For the text-containing cell, return its midpoint in (X, Y) coordinate format. 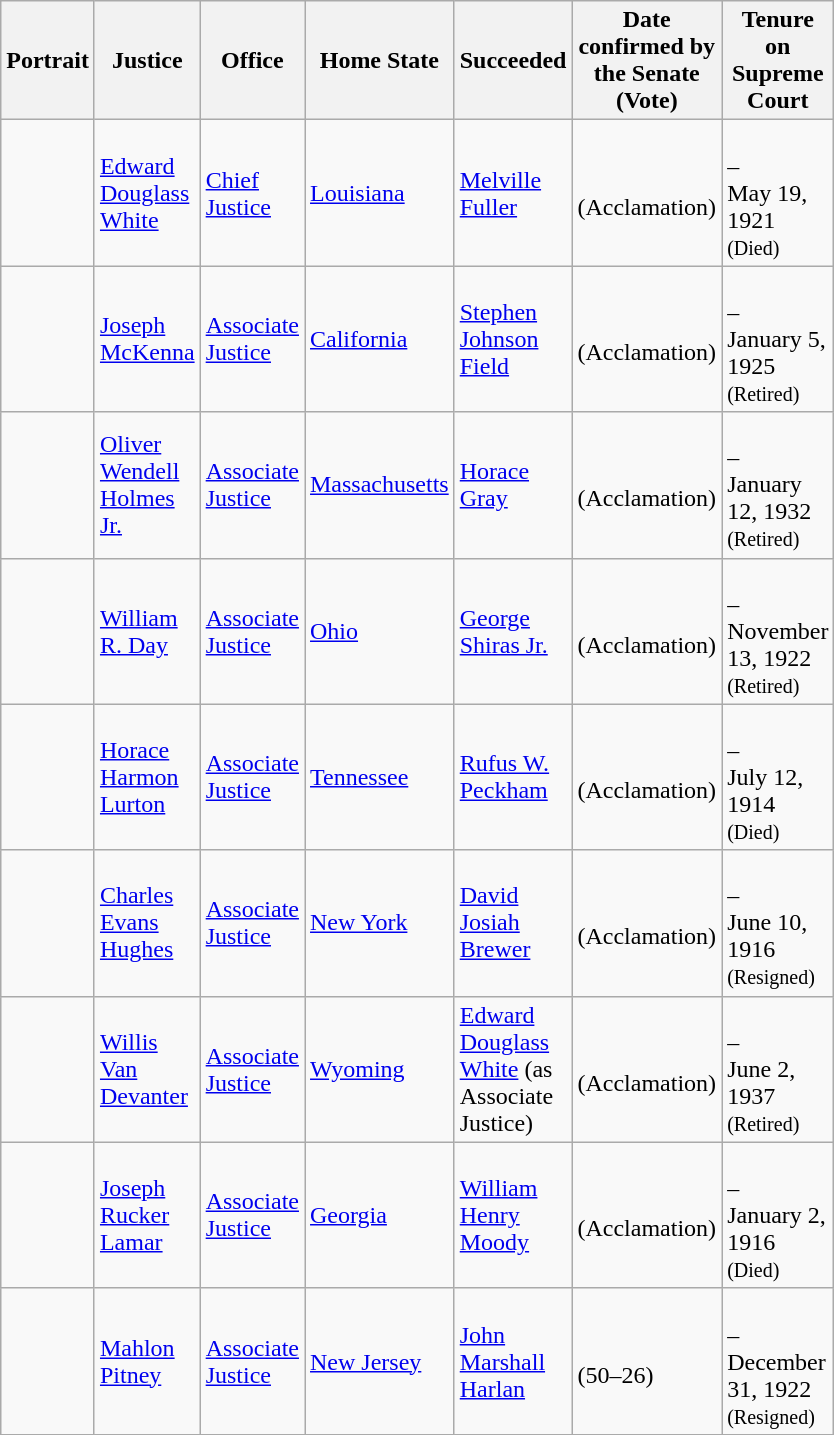
Joseph Rucker Lamar (147, 1215)
Rufus W. Peckham (513, 777)
–January 12, 1932(Retired) (778, 485)
Charles Evans Hughes (147, 923)
Melville Fuller (513, 193)
–January 5, 1925(Retired) (778, 339)
Justice (147, 60)
Chief Justice (252, 193)
Horace Harmon Lurton (147, 777)
Georgia (379, 1215)
William R. Day (147, 631)
Portrait (48, 60)
Tenure on Supreme Court (778, 60)
–December 31, 1922(Resigned) (778, 1361)
Oliver Wendell Holmes Jr. (147, 485)
Wyoming (379, 1069)
Office (252, 60)
New Jersey (379, 1361)
George Shiras Jr. (513, 631)
–July 12, 1914(Died) (778, 777)
–May 19, 1921(Died) (778, 193)
William Henry Moody (513, 1215)
Edward Douglass White (as Associate Justice) (513, 1069)
Joseph McKenna (147, 339)
Home State (379, 60)
–January 2, 1916(Died) (778, 1215)
Date confirmed by the Senate(Vote) (647, 60)
–November 13, 1922(Retired) (778, 631)
New York (379, 923)
Willis Van Devanter (147, 1069)
Tennessee (379, 777)
David Josiah Brewer (513, 923)
Edward Douglass White (147, 193)
Stephen Johnson Field (513, 339)
–June 10, 1916(Resigned) (778, 923)
–June 2, 1937(Retired) (778, 1069)
Louisiana (379, 193)
John Marshall Harlan (513, 1361)
Succeeded (513, 60)
California (379, 339)
(50–26) (647, 1361)
Mahlon Pitney (147, 1361)
Horace Gray (513, 485)
Ohio (379, 631)
Massachusetts (379, 485)
